Capture the cell that displays the provided text and extract its [X, Y] central coordinate. 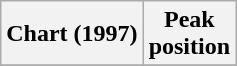
Chart (1997) [72, 34]
Peakposition [189, 34]
